Identify which cell holds the provided text, then report its [x, y] central coordinate. 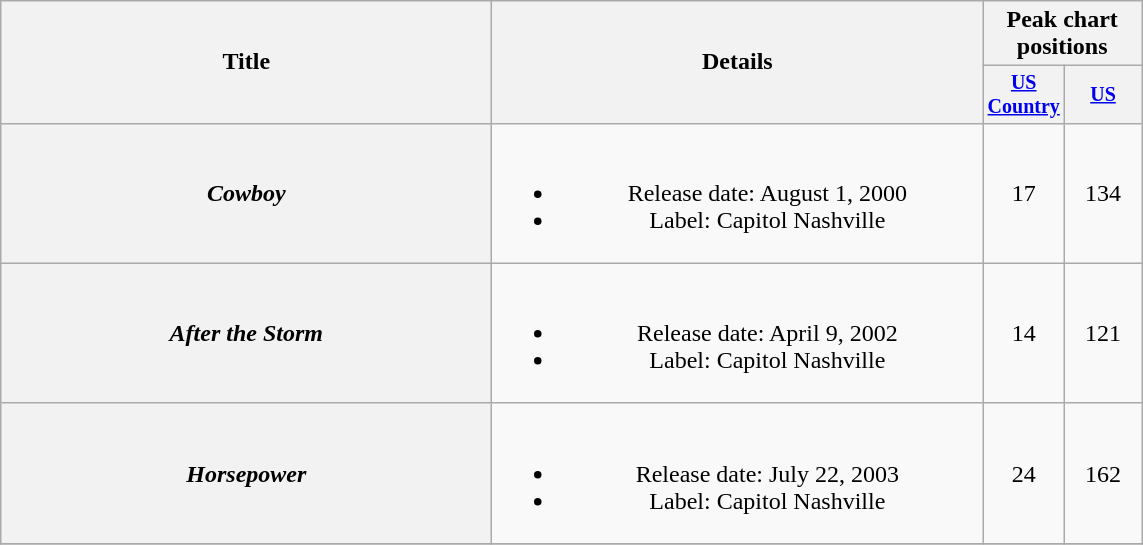
121 [1104, 333]
Title [246, 62]
14 [1024, 333]
17 [1024, 193]
US [1104, 94]
After the Storm [246, 333]
Peak chartpositions [1062, 34]
24 [1024, 473]
Release date: August 1, 2000Label: Capitol Nashville [738, 193]
Details [738, 62]
162 [1104, 473]
US Country [1024, 94]
Cowboy [246, 193]
134 [1104, 193]
Horsepower [246, 473]
Release date: April 9, 2002Label: Capitol Nashville [738, 333]
Release date: July 22, 2003Label: Capitol Nashville [738, 473]
